Search for the cell housing the specified text and yield its [x, y] center coordinate. 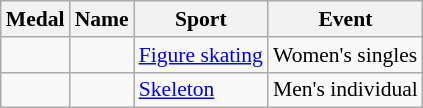
Name [102, 19]
Women's singles [346, 55]
Event [346, 19]
Figure skating [201, 55]
Sport [201, 19]
Medal [36, 19]
Skeleton [201, 90]
Men's individual [346, 90]
